Scan for the cell matching the given text and deliver its [X, Y] coordinate at center. 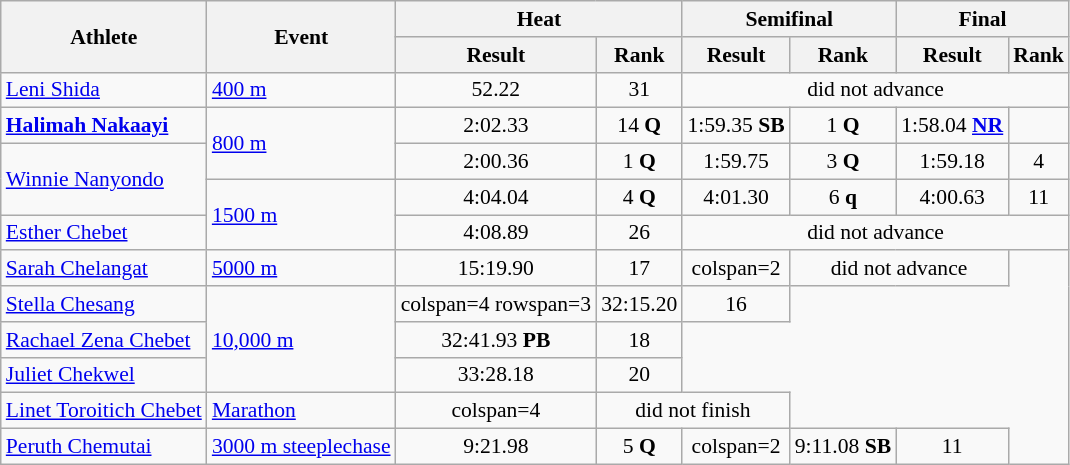
Linet Toroitich Chebet [104, 411]
Peruth Chemutai [104, 447]
4 [1038, 162]
1500 m [302, 214]
26 [639, 233]
Winnie Nanyondo [104, 180]
33:28.18 [496, 375]
Rachael Zena Chebet [104, 340]
14 Q [639, 126]
2:02.33 [496, 126]
1:59.18 [952, 162]
800 m [302, 144]
Semifinal [789, 19]
18 [639, 340]
2:00.36 [496, 162]
1:58.04 NR [952, 126]
32:41.93 PB [496, 340]
did not finish [693, 411]
4:04.04 [496, 197]
15:19.90 [496, 269]
9:11.08 SB [843, 447]
4 Q [639, 197]
52.22 [496, 90]
9:21.98 [496, 447]
Juliet Chekwel [104, 375]
colspan=4 rowspan=3 [496, 304]
Halimah Nakaayi [104, 126]
17 [639, 269]
Athlete [104, 36]
Esther Chebet [104, 233]
Event [302, 36]
6 q [843, 197]
1:59.35 SB [736, 126]
5000 m [302, 269]
20 [639, 375]
4:08.89 [496, 233]
Marathon [302, 411]
4:01.30 [736, 197]
Leni Shida [104, 90]
16 [736, 304]
4:00.63 [952, 197]
Sarah Chelangat [104, 269]
colspan=4 [496, 411]
Stella Chesang [104, 304]
1:59.75 [736, 162]
10,000 m [302, 340]
31 [639, 90]
5 Q [639, 447]
400 m [302, 90]
Final [982, 19]
3000 m steeplechase [302, 447]
32:15.20 [639, 304]
3 Q [843, 162]
Heat [540, 19]
